Extract the (X, Y) coordinate from the center of the cell holding the provided text.  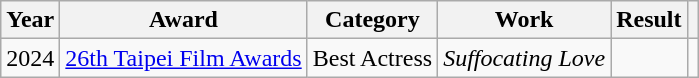
Year (30, 20)
Suffocating Love (524, 58)
2024 (30, 58)
Work (524, 20)
26th Taipei Film Awards (184, 58)
Best Actress (372, 58)
Category (372, 20)
Result (649, 20)
Award (184, 20)
